From the cell containing the given text, extract its center point as [x, y] coordinate. 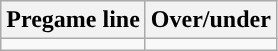
Pregame line [74, 20]
Over/under [210, 20]
